From the cell containing the given text, extract its center point as [X, Y] coordinate. 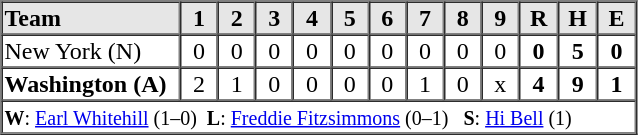
8 [463, 18]
Washington (A) [92, 84]
H [578, 18]
3 [275, 18]
W: Earl Whitehill (1–0) L: Freddie Fitzsimmons (0–1) S: Hi Bell (1) [319, 116]
E [616, 18]
Team [92, 18]
7 [425, 18]
R [538, 18]
New York (N) [92, 50]
6 [388, 18]
x [501, 84]
